Return the [X, Y] coordinate for the center point of the cell that contains the specified text.  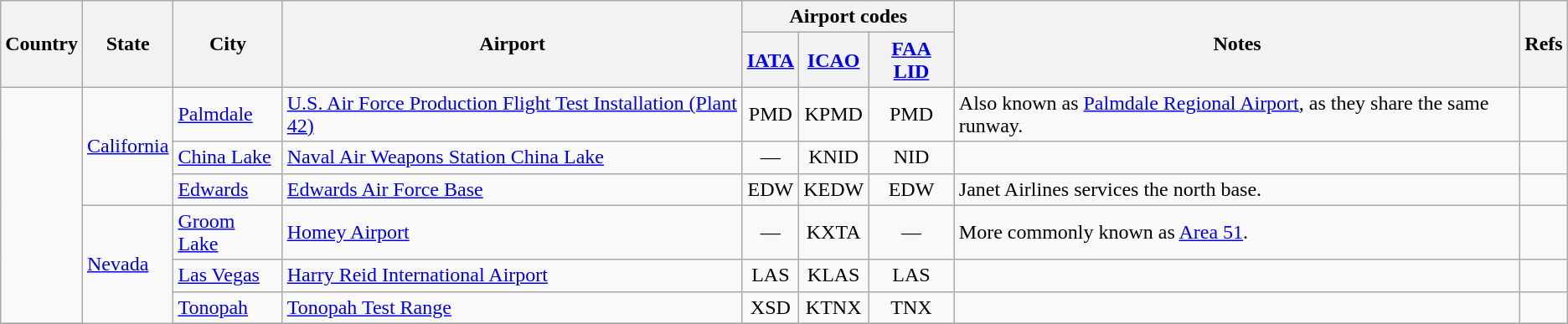
Naval Air Weapons Station China Lake [513, 157]
Harry Reid International Airport [513, 275]
City [228, 44]
Las Vegas [228, 275]
KNID [834, 157]
China Lake [228, 157]
More commonly known as Area 51. [1237, 233]
KTNX [834, 307]
KPMD [834, 114]
FAA LID [911, 60]
XSD [771, 307]
Palmdale [228, 114]
Country [42, 44]
TNX [911, 307]
Homey Airport [513, 233]
ICAO [834, 60]
California [127, 146]
U.S. Air Force Production Flight Test Installation (Plant 42) [513, 114]
Airport [513, 44]
Tonopah Test Range [513, 307]
State [127, 44]
KLAS [834, 275]
IATA [771, 60]
Edwards Air Force Base [513, 189]
Nevada [127, 265]
Also known as Palmdale Regional Airport, as they share the same runway. [1237, 114]
Edwards [228, 189]
KXTA [834, 233]
Refs [1544, 44]
Janet Airlines services the north base. [1237, 189]
NID [911, 157]
KEDW [834, 189]
Tonopah [228, 307]
Notes [1237, 44]
Groom Lake [228, 233]
Airport codes [848, 17]
